Extract the (X, Y) coordinate from the center of the cell holding the provided text.  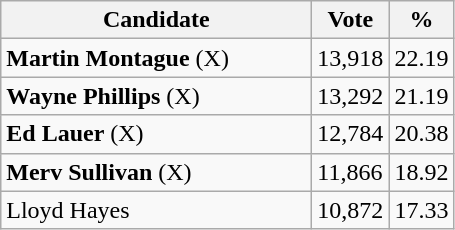
13,292 (350, 96)
Ed Lauer (X) (156, 134)
12,784 (350, 134)
22.19 (422, 58)
11,866 (350, 172)
Merv Sullivan (X) (156, 172)
18.92 (422, 172)
Wayne Phillips (X) (156, 96)
21.19 (422, 96)
10,872 (350, 210)
Martin Montague (X) (156, 58)
20.38 (422, 134)
Lloyd Hayes (156, 210)
13,918 (350, 58)
17.33 (422, 210)
Vote (350, 20)
Candidate (156, 20)
% (422, 20)
